Output the (X, Y) coordinate of the center of the cell containing the given text.  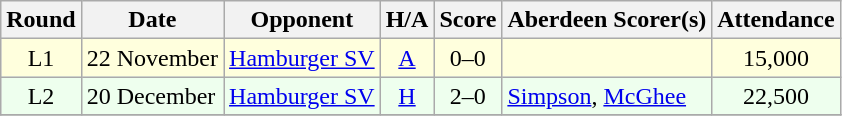
H (407, 96)
Score (468, 20)
Aberdeen Scorer(s) (607, 20)
Simpson, McGhee (607, 96)
L2 (41, 96)
L1 (41, 58)
Date (152, 20)
Round (41, 20)
22,500 (776, 96)
20 December (152, 96)
H/A (407, 20)
Attendance (776, 20)
0–0 (468, 58)
15,000 (776, 58)
2–0 (468, 96)
22 November (152, 58)
A (407, 58)
Opponent (302, 20)
